Extract the [X, Y] coordinate from the center of the cell holding the provided text.  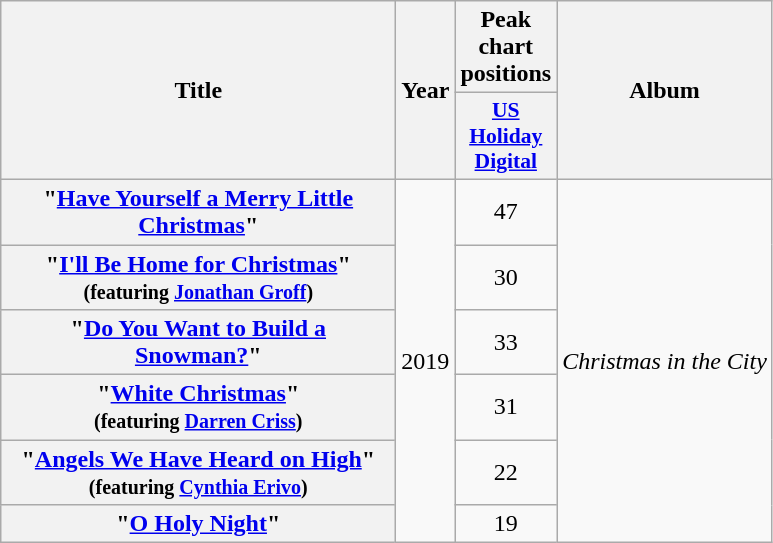
"Angels We Have Heard on High"(featuring Cynthia Erivo) [198, 472]
47 [506, 212]
33 [506, 342]
Title [198, 90]
30 [506, 276]
USHolidayDigital [506, 136]
"White Christmas"(featuring Darren Criss) [198, 408]
Album [665, 90]
Christmas in the City [665, 360]
"O Holy Night" [198, 524]
Peak chart positions [506, 47]
Year [426, 90]
31 [506, 408]
"Have Yourself a Merry Little Christmas" [198, 212]
22 [506, 472]
"Do You Want to Build a Snowman?" [198, 342]
"I'll Be Home for Christmas"(featuring Jonathan Groff) [198, 276]
19 [506, 524]
2019 [426, 360]
